Find where the given text appears and provide that cell's center as [x, y] coordinate. 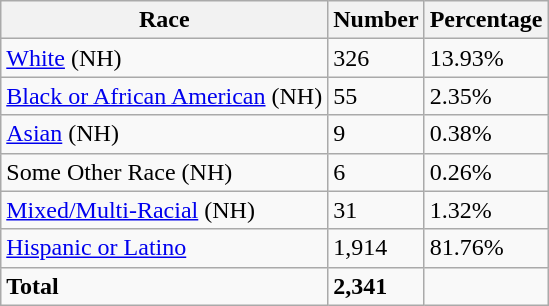
55 [376, 96]
9 [376, 134]
2,341 [376, 286]
Hispanic or Latino [164, 248]
2.35% [486, 96]
White (NH) [164, 58]
31 [376, 210]
1.32% [486, 210]
Number [376, 20]
0.38% [486, 134]
Mixed/Multi-Racial (NH) [164, 210]
1,914 [376, 248]
Asian (NH) [164, 134]
Percentage [486, 20]
6 [376, 172]
Some Other Race (NH) [164, 172]
81.76% [486, 248]
Total [164, 286]
0.26% [486, 172]
326 [376, 58]
13.93% [486, 58]
Race [164, 20]
Black or African American (NH) [164, 96]
